Capture the cell that displays the provided text and extract its [x, y] central coordinate. 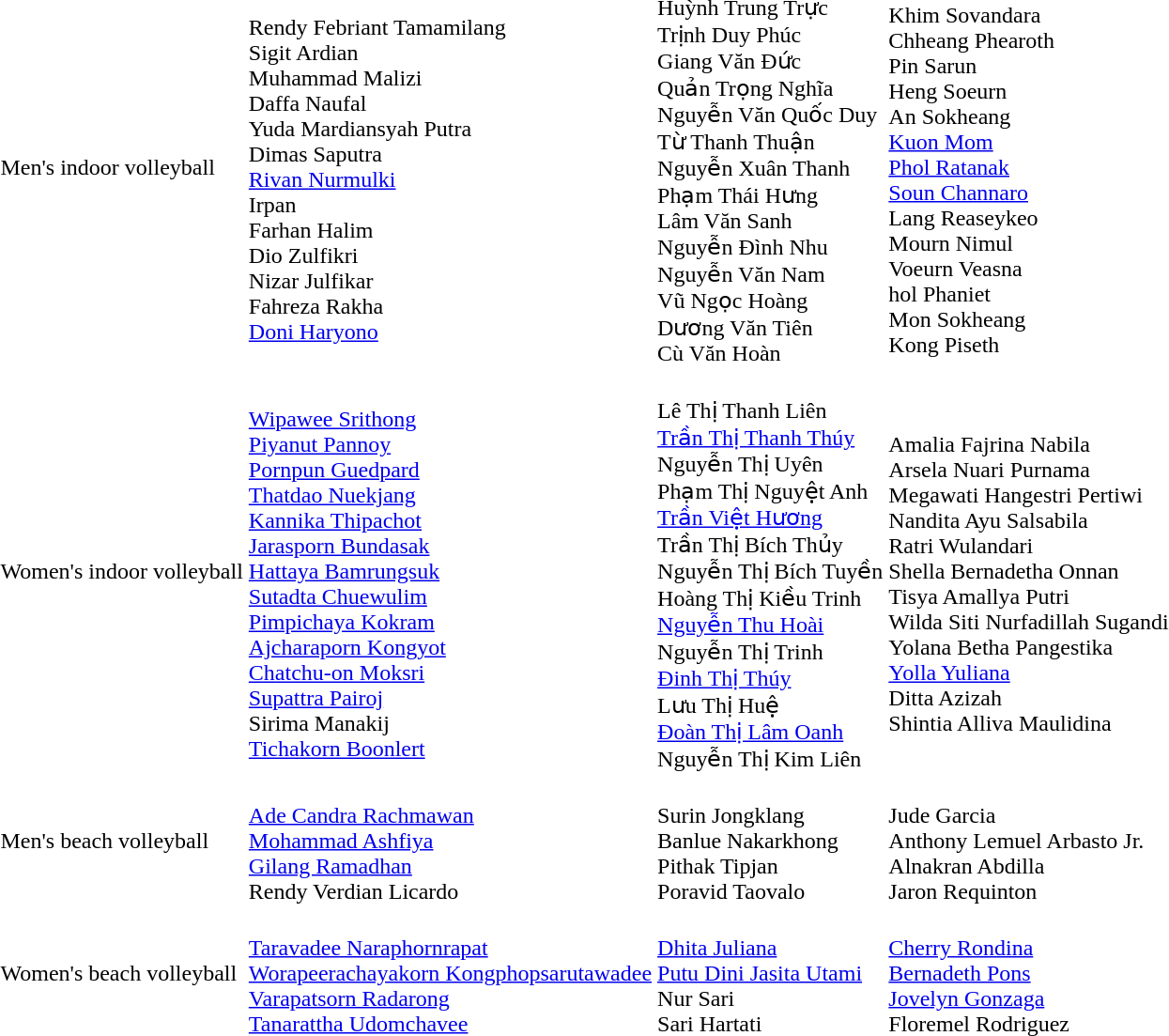
Surin JongklangBanlue NakarkhongPithak TipjanPoravid Taovalo [770, 841]
Ade Candra RachmawanMohammad AshfiyaGilang RamadhanRendy Verdian Licardo [450, 841]
